Return (x, y) of the center of cell containing provided text 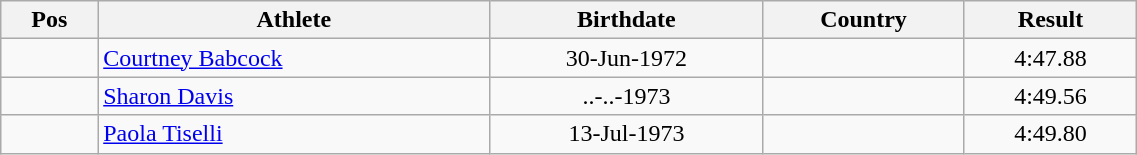
4:49.56 (1050, 96)
Pos (50, 20)
30-Jun-1972 (626, 58)
Courtney Babcock (294, 58)
..-..-1973 (626, 96)
4:47.88 (1050, 58)
Birthdate (626, 20)
Athlete (294, 20)
Result (1050, 20)
13-Jul-1973 (626, 134)
Paola Tiselli (294, 134)
4:49.80 (1050, 134)
Country (864, 20)
Sharon Davis (294, 96)
